Capture the cell that displays the provided text and extract its (X, Y) central coordinate. 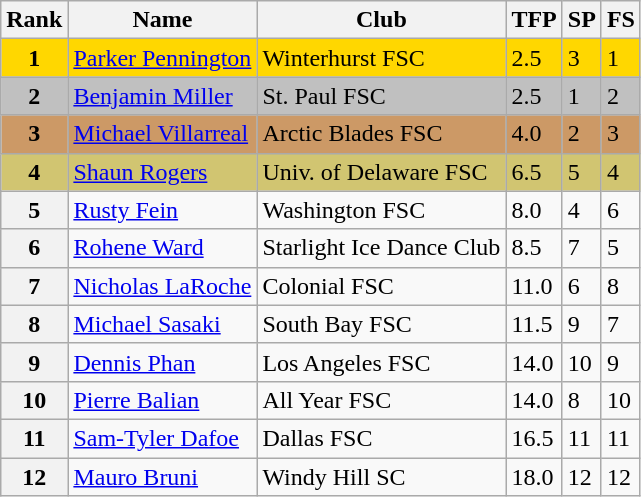
Mauro Bruni (162, 477)
FS (620, 20)
Los Angeles FSC (382, 362)
Parker Pennington (162, 58)
Arctic Blades FSC (382, 134)
16.5 (534, 438)
All Year FSC (382, 400)
11.0 (534, 286)
Dallas FSC (382, 438)
Name (162, 20)
Washington FSC (382, 210)
Michael Villarreal (162, 134)
Rohene Ward (162, 248)
Nicholas LaRoche (162, 286)
South Bay FSC (382, 324)
Shaun Rogers (162, 172)
6.5 (534, 172)
Dennis Phan (162, 362)
Michael Sasaki (162, 324)
Univ. of Delaware FSC (382, 172)
8.5 (534, 248)
4.0 (534, 134)
Benjamin Miller (162, 96)
SP (582, 20)
Colonial FSC (382, 286)
Club (382, 20)
TFP (534, 20)
Rusty Fein (162, 210)
Winterhurst FSC (382, 58)
St. Paul FSC (382, 96)
8.0 (534, 210)
11.5 (534, 324)
Starlight Ice Dance Club (382, 248)
Windy Hill SC (382, 477)
Pierre Balian (162, 400)
18.0 (534, 477)
Sam-Tyler Dafoe (162, 438)
Rank (34, 20)
